Return [x, y] of the center of cell containing provided text 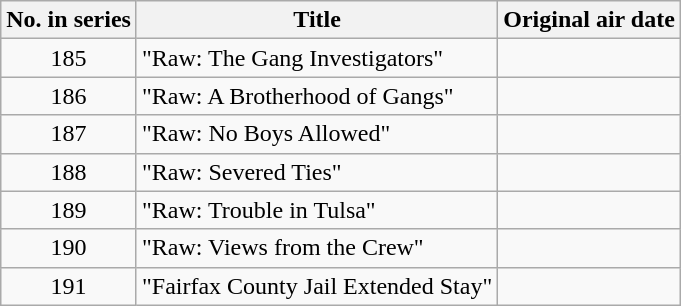
191 [69, 286]
189 [69, 210]
188 [69, 172]
"Raw: No Boys Allowed" [316, 134]
"Raw: A Brotherhood of Gangs" [316, 96]
Original air date [590, 20]
Title [316, 20]
"Fairfax County Jail Extended Stay" [316, 286]
"Raw: Views from the Crew" [316, 248]
"Raw: Severed Ties" [316, 172]
No. in series [69, 20]
"Raw: Trouble in Tulsa" [316, 210]
185 [69, 58]
187 [69, 134]
"Raw: The Gang Investigators" [316, 58]
186 [69, 96]
190 [69, 248]
